Return the [x, y] coordinate for the center point of the cell that contains the specified text.  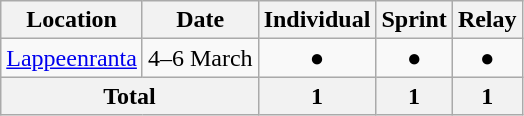
Sprint [414, 20]
Location [72, 20]
Total [130, 96]
4–6 March [200, 58]
Individual [317, 20]
Relay [487, 20]
Date [200, 20]
Lappeenranta [72, 58]
